Detect which cell encompasses the target text, then output its (x, y) center coordinate. 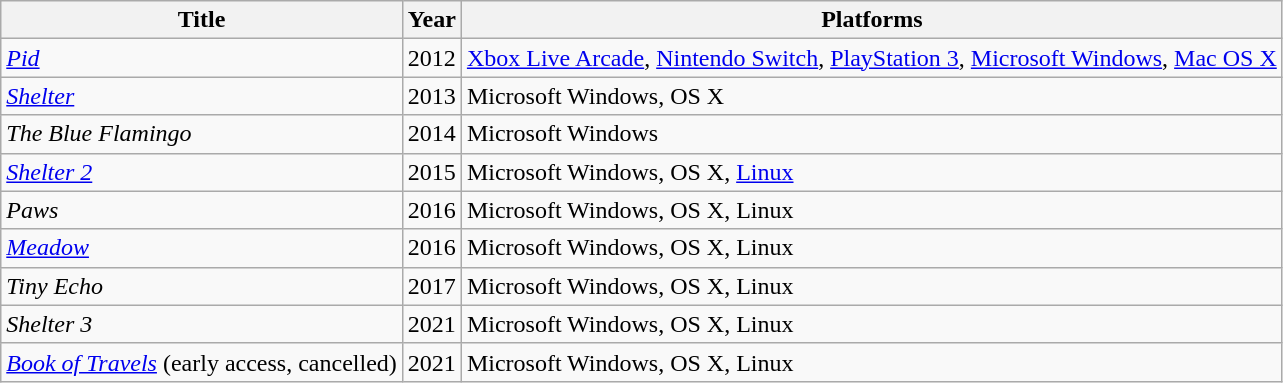
Shelter 2 (202, 172)
Microsoft Windows, OS X (872, 96)
2015 (432, 172)
Year (432, 20)
Platforms (872, 20)
Tiny Echo (202, 286)
2013 (432, 96)
Microsoft Windows (872, 134)
Title (202, 20)
2017 (432, 286)
2014 (432, 134)
Paws (202, 210)
The Blue Flamingo (202, 134)
Shelter 3 (202, 324)
2012 (432, 58)
Meadow (202, 248)
Shelter (202, 96)
Xbox Live Arcade, Nintendo Switch, PlayStation 3, Microsoft Windows, Mac OS X (872, 58)
Book of Travels (early access, cancelled) (202, 362)
Pid (202, 58)
